For the text-containing cell, return its midpoint in [X, Y] coordinate format. 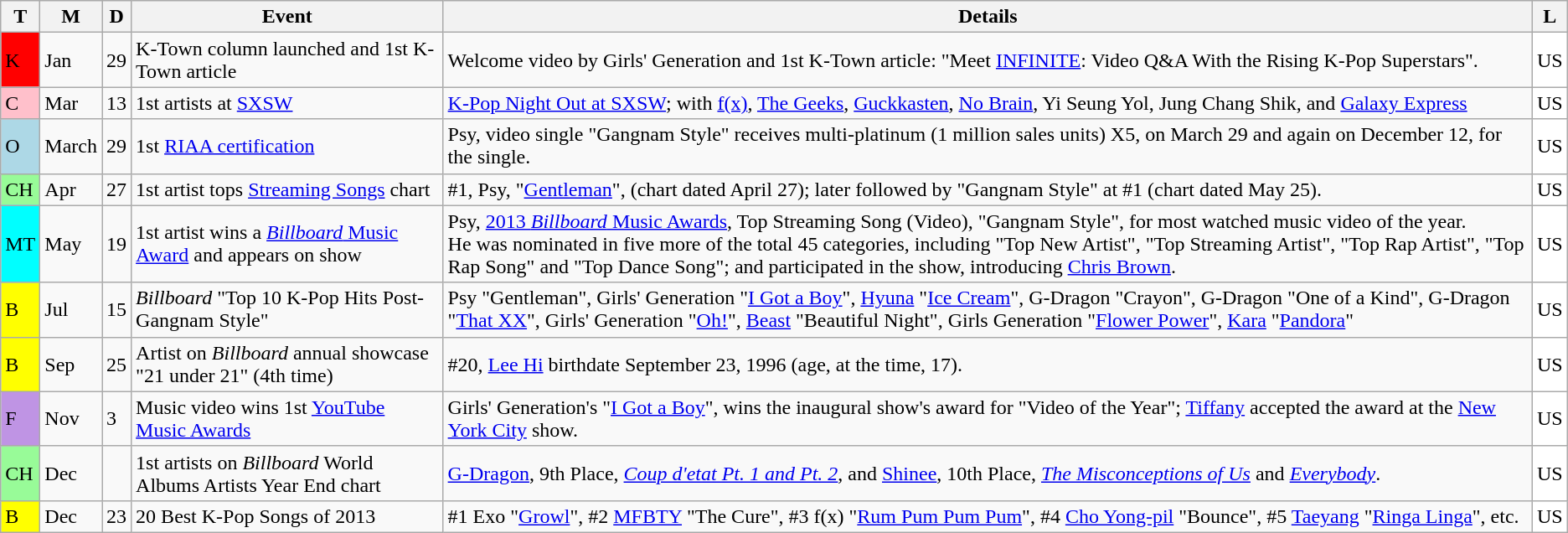
#1, Psy, "Gentleman", (chart dated April 27); later followed by "Gangnam Style" at #1 (chart dated May 25). [988, 189]
Jan [71, 60]
1st artist wins a Billboard Music Award and appears on show [287, 244]
D [117, 17]
L [1550, 17]
3 [117, 419]
Music video wins 1st YouTube Music Awards [287, 419]
K-Pop Night Out at SXSW; with f(x), The Geeks, Guckkasten, No Brain, Yi Seung Yol, Jung Chang Shik, and Galaxy Express [988, 103]
23 [117, 516]
May [71, 244]
O [20, 146]
Psy, video single "Gangnam Style" receives multi-platinum (1 million sales units) X5, on March 29 and again on December 12, for the single. [988, 146]
13 [117, 103]
Artist on Billboard annual showcase "21 under 21" (4th time) [287, 364]
#1 Exo "Growl", #2 MFBTY "The Cure", #3 f(x) "Rum Pum Pum Pum", #4 Cho Yong-pil "Bounce", #5 Taeyang "Ringa Linga", etc. [988, 516]
C [20, 103]
Mar [71, 103]
MT [20, 244]
March [71, 146]
T [20, 17]
G-Dragon, 9th Place, Coup d'etat Pt. 1 and Pt. 2, and Shinee, 10th Place, The Misconceptions of Us and Everybody. [988, 473]
Sep [71, 364]
1st artists at SXSW [287, 103]
Event [287, 17]
#20, Lee Hi birthdate September 23, 1996 (age, at the time, 17). [988, 364]
1st artists on Billboard World Albums Artists Year End chart [287, 473]
Jul [71, 310]
K [20, 60]
15 [117, 310]
Girls' Generation's "I Got a Boy", wins the inaugural show's award for "Video of the Year"; Tiffany accepted the award at the New York City show. [988, 419]
Nov [71, 419]
1st artist tops Streaming Songs chart [287, 189]
19 [117, 244]
25 [117, 364]
20 Best K-Pop Songs of 2013 [287, 516]
Details [988, 17]
K-Town column launched and 1st K-Town article [287, 60]
Welcome video by Girls' Generation and 1st K-Town article: "Meet INFINITE: Video Q&A With the Rising K-Pop Superstars". [988, 60]
Billboard "Top 10 K-Pop Hits Post-Gangnam Style" [287, 310]
Apr [71, 189]
27 [117, 189]
F [20, 419]
1st RIAA certification [287, 146]
M [71, 17]
